Find where the given text appears and provide that cell's center as [X, Y] coordinate. 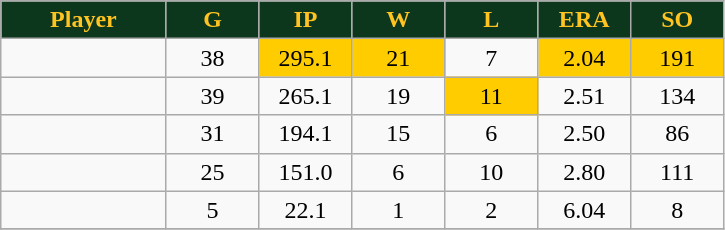
SO [678, 20]
G [212, 20]
1 [398, 210]
134 [678, 96]
8 [678, 210]
86 [678, 134]
39 [212, 96]
IP [306, 20]
2.51 [584, 96]
11 [492, 96]
Player [84, 20]
15 [398, 134]
151.0 [306, 172]
295.1 [306, 58]
25 [212, 172]
10 [492, 172]
265.1 [306, 96]
W [398, 20]
2.50 [584, 134]
7 [492, 58]
5 [212, 210]
194.1 [306, 134]
2 [492, 210]
22.1 [306, 210]
38 [212, 58]
111 [678, 172]
2.80 [584, 172]
31 [212, 134]
191 [678, 58]
19 [398, 96]
6.04 [584, 210]
2.04 [584, 58]
21 [398, 58]
ERA [584, 20]
L [492, 20]
